Output the (X, Y) coordinate of the center of the cell containing the given text.  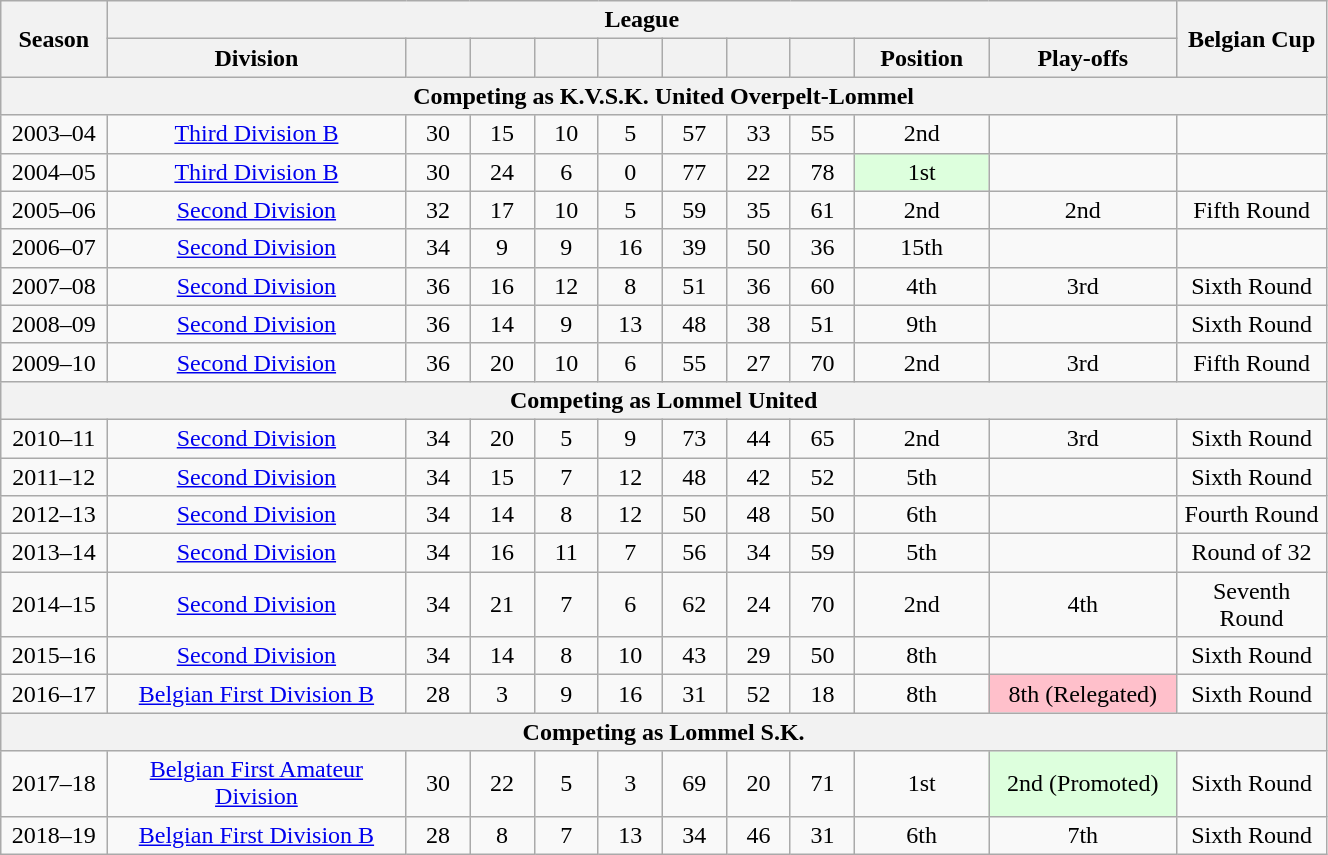
2015–16 (54, 656)
2006–07 (54, 248)
18 (822, 694)
60 (822, 286)
27 (758, 362)
61 (822, 210)
League (642, 20)
Belgian Cup (1252, 39)
57 (694, 134)
2007–08 (54, 286)
2010–11 (54, 438)
42 (758, 477)
2013–14 (54, 553)
7th (1083, 835)
Position (922, 58)
2004–05 (54, 172)
71 (822, 784)
11 (566, 553)
Fourth Round (1252, 515)
Belgian First Amateur Division (256, 784)
Round of 32 (1252, 553)
65 (822, 438)
2003–04 (54, 134)
78 (822, 172)
29 (758, 656)
2009–10 (54, 362)
2014–15 (54, 604)
46 (758, 835)
2018–19 (54, 835)
Competing as K.V.S.K. United Overpelt-Lommel (664, 96)
15th (922, 248)
43 (694, 656)
2016–17 (54, 694)
44 (758, 438)
77 (694, 172)
2012–13 (54, 515)
2017–18 (54, 784)
62 (694, 604)
Competing as Lommel S.K. (664, 732)
Play-offs (1083, 58)
32 (438, 210)
8th (Relegated) (1083, 694)
33 (758, 134)
69 (694, 784)
21 (502, 604)
38 (758, 324)
9th (922, 324)
Season (54, 39)
17 (502, 210)
2005–06 (54, 210)
73 (694, 438)
Competing as Lommel United (664, 400)
2008–09 (54, 324)
Division (256, 58)
35 (758, 210)
2011–12 (54, 477)
39 (694, 248)
Seventh Round (1252, 604)
56 (694, 553)
0 (630, 172)
2nd (Promoted) (1083, 784)
